For the text-containing cell, return its midpoint in [x, y] coordinate format. 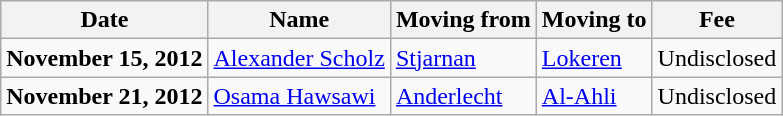
Al-Ahli [594, 96]
Moving to [594, 20]
Stjarnan [463, 58]
Date [104, 20]
Anderlecht [463, 96]
Name [299, 20]
Alexander Scholz [299, 58]
November 15, 2012 [104, 58]
November 21, 2012 [104, 96]
Osama Hawsawi [299, 96]
Lokeren [594, 58]
Fee [717, 20]
Moving from [463, 20]
